Extract the (X, Y) coordinate from the center of the cell holding the provided text.  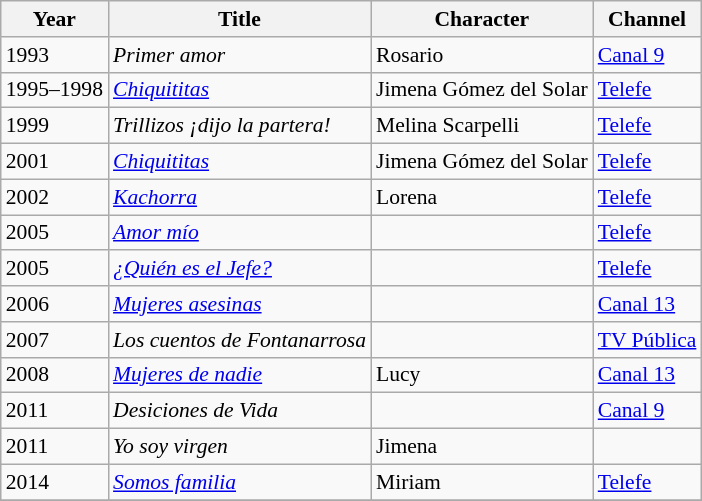
2001 (54, 162)
¿Quién es el Jefe? (240, 269)
1995–1998 (54, 90)
2006 (54, 304)
Lorena (482, 197)
Primer amor (240, 55)
Trillizos ¡dijo la partera! (240, 126)
2014 (54, 482)
1993 (54, 55)
Title (240, 19)
Kachorra (240, 197)
Somos familia (240, 482)
2008 (54, 375)
Desiciones de Vida (240, 411)
1999 (54, 126)
Character (482, 19)
2007 (54, 340)
Yo soy virgen (240, 447)
Miriam (482, 482)
Mujeres de nadie (240, 375)
Jimena (482, 447)
Melina Scarpelli (482, 126)
2002 (54, 197)
Rosario (482, 55)
Channel (648, 19)
TV Pública (648, 340)
Los cuentos de Fontanarrosa (240, 340)
Mujeres asesinas (240, 304)
Lucy (482, 375)
Amor mío (240, 233)
Year (54, 19)
